Detect which cell encompasses the target text, then output its [X, Y] center coordinate. 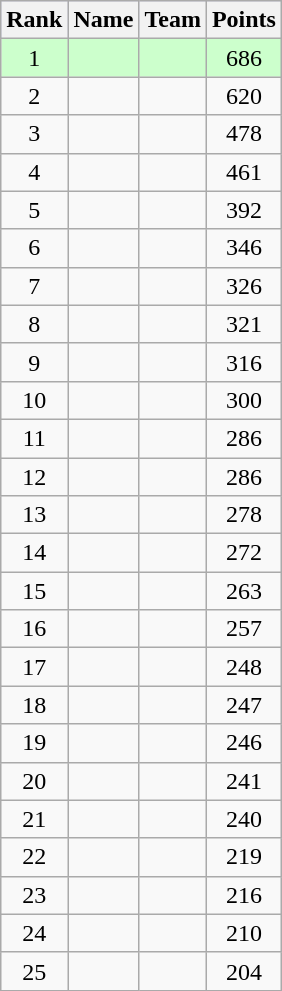
392 [244, 210]
248 [244, 667]
18 [34, 705]
1 [34, 58]
19 [34, 743]
204 [244, 971]
247 [244, 705]
Team [173, 20]
3 [34, 134]
326 [244, 286]
6 [34, 248]
4 [34, 172]
Name [104, 20]
11 [34, 438]
25 [34, 971]
13 [34, 515]
272 [244, 553]
16 [34, 629]
686 [244, 58]
461 [244, 172]
2 [34, 96]
210 [244, 933]
278 [244, 515]
478 [244, 134]
12 [34, 477]
17 [34, 667]
10 [34, 400]
257 [244, 629]
246 [244, 743]
346 [244, 248]
7 [34, 286]
8 [34, 324]
20 [34, 781]
14 [34, 553]
219 [244, 857]
22 [34, 857]
300 [244, 400]
Points [244, 20]
Rank [34, 20]
5 [34, 210]
620 [244, 96]
241 [244, 781]
263 [244, 591]
9 [34, 362]
316 [244, 362]
21 [34, 819]
23 [34, 895]
15 [34, 591]
24 [34, 933]
321 [244, 324]
216 [244, 895]
240 [244, 819]
